Identify which cell holds the provided text, then report its (x, y) central coordinate. 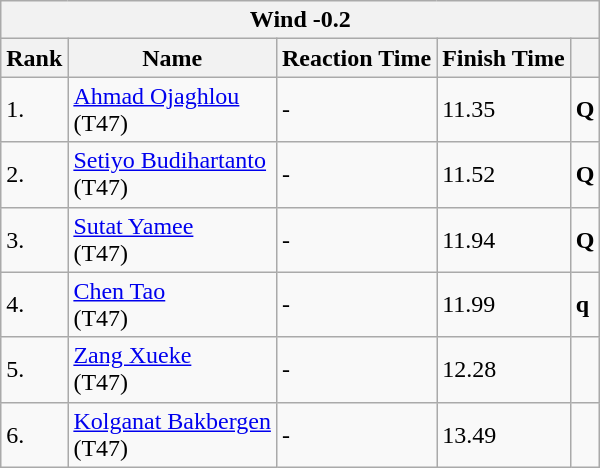
11.94 (504, 240)
3. (34, 240)
5. (34, 370)
11.35 (504, 110)
11.52 (504, 174)
12.28 (504, 370)
11.99 (504, 304)
Ahmad Ojaghlou(T47) (172, 110)
4. (34, 304)
Finish Time (504, 58)
Wind -0.2 (300, 20)
6. (34, 434)
Setiyo Budihartanto(T47) (172, 174)
Kolganat Bakbergen(T47) (172, 434)
2. (34, 174)
Rank (34, 58)
Chen Tao(T47) (172, 304)
Reaction Time (356, 58)
Zang Xueke(T47) (172, 370)
1. (34, 110)
Sutat Yamee(T47) (172, 240)
13.49 (504, 434)
Name (172, 58)
q (585, 304)
